Locate the cell with the specified text and output its (X, Y) center coordinate. 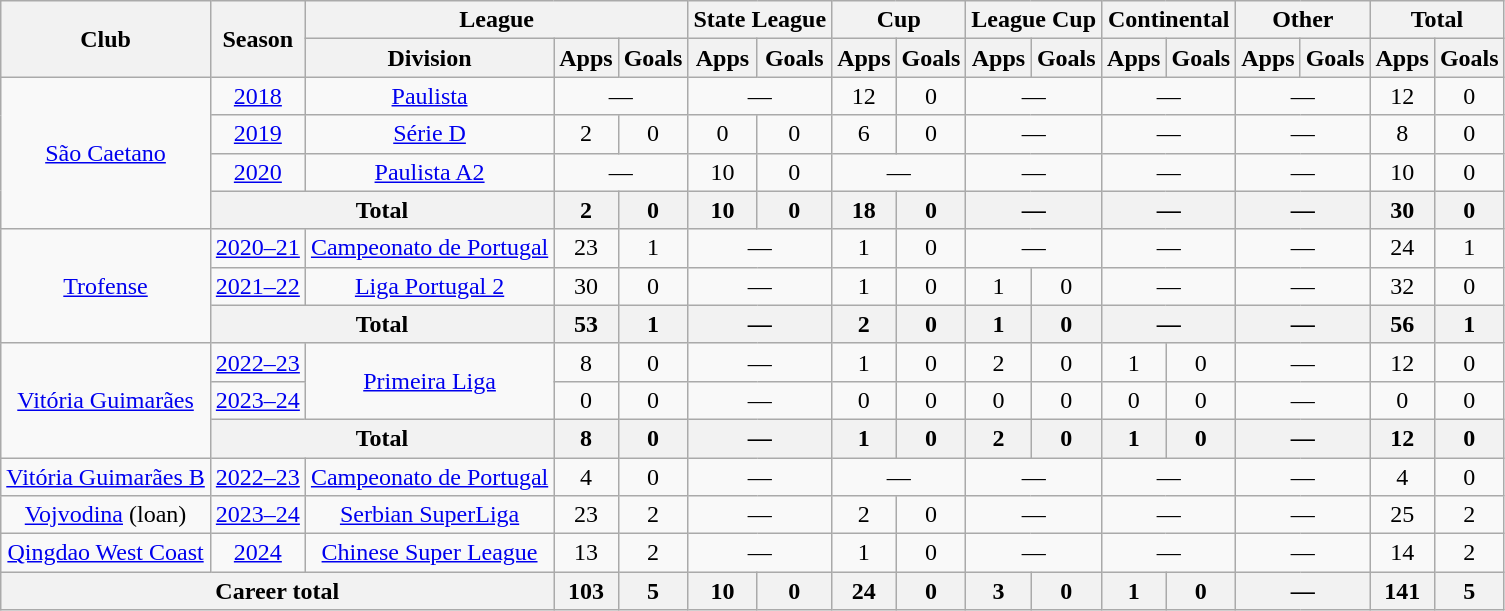
Continental (1169, 20)
2020 (258, 172)
56 (1402, 324)
São Caetano (106, 153)
Qingdao West Coast (106, 553)
103 (586, 591)
Division (429, 58)
Vojvodina (loan) (106, 515)
2021–22 (258, 286)
2024 (258, 553)
53 (586, 324)
14 (1402, 553)
3 (998, 591)
2019 (258, 134)
Vitória Guimarães B (106, 477)
6 (864, 134)
Vitória Guimarães (106, 400)
Cup (899, 20)
13 (586, 553)
2018 (258, 96)
2020–21 (258, 248)
Club (106, 39)
League (496, 20)
Paulista A2 (429, 172)
State League (760, 20)
25 (1402, 515)
Season (258, 39)
Primeira Liga (429, 381)
Série D (429, 134)
Chinese Super League (429, 553)
141 (1402, 591)
Paulista (429, 96)
32 (1402, 286)
Career total (278, 591)
Other (1303, 20)
League Cup (1034, 20)
Liga Portugal 2 (429, 286)
Trofense (106, 286)
18 (864, 210)
Serbian SuperLiga (429, 515)
